From the cell containing the given text, extract its center point as [X, Y] coordinate. 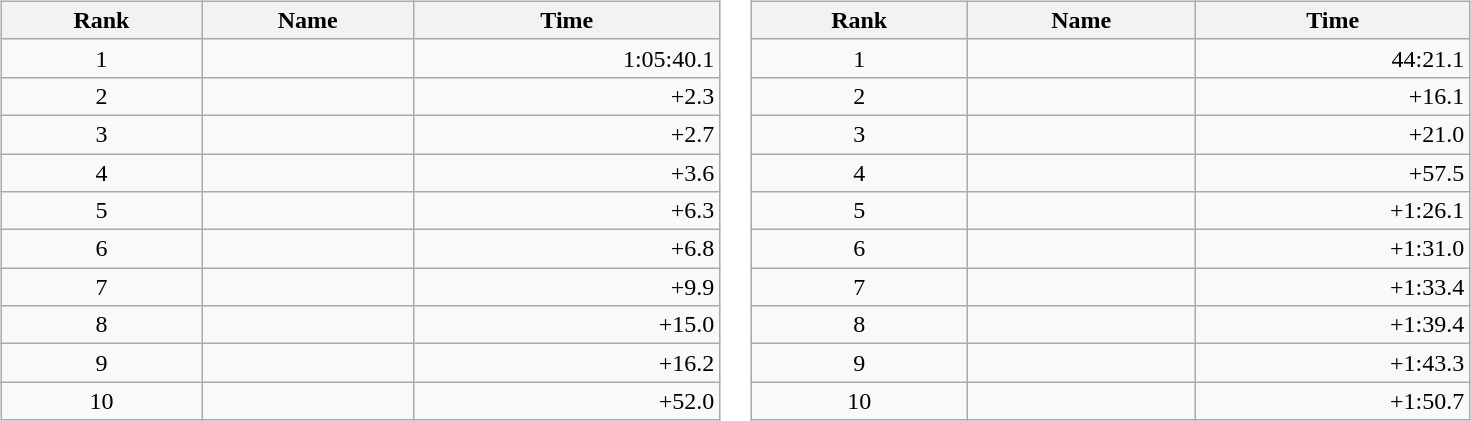
+9.9 [567, 287]
+6.3 [567, 211]
44:21.1 [1333, 58]
+16.1 [1333, 96]
+2.7 [567, 134]
+21.0 [1333, 134]
+52.0 [567, 401]
+1:39.4 [1333, 325]
+1:33.4 [1333, 287]
+1:43.3 [1333, 363]
+1:31.0 [1333, 249]
+15.0 [567, 325]
1:05:40.1 [567, 58]
+1:26.1 [1333, 211]
+2.3 [567, 96]
+6.8 [567, 249]
+57.5 [1333, 173]
+3.6 [567, 173]
+16.2 [567, 363]
+1:50.7 [1333, 401]
